Return (x, y) of the center of cell containing provided text 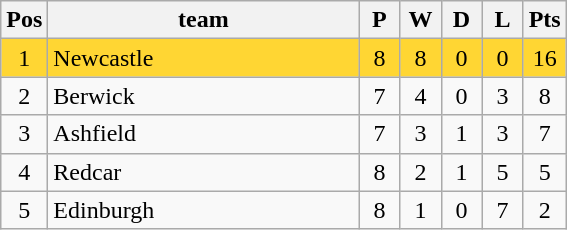
D (462, 20)
L (502, 20)
16 (544, 58)
Redcar (204, 172)
Newcastle (204, 58)
Pos (24, 20)
Berwick (204, 96)
team (204, 20)
P (380, 20)
W (420, 20)
Pts (544, 20)
Edinburgh (204, 210)
Ashfield (204, 134)
